Identify which cell holds the provided text, then report its (X, Y) central coordinate. 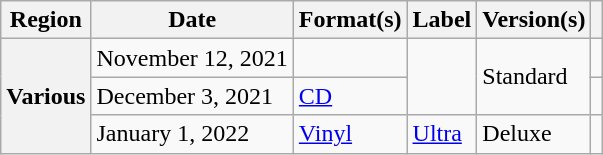
Version(s) (534, 20)
Standard (534, 77)
Region (46, 20)
Deluxe (534, 134)
Various (46, 96)
November 12, 2021 (192, 58)
January 1, 2022 (192, 134)
December 3, 2021 (192, 96)
Format(s) (350, 20)
Date (192, 20)
Ultra (442, 134)
CD (350, 96)
Label (442, 20)
Vinyl (350, 134)
